Detect which cell encompasses the target text, then output its [x, y] center coordinate. 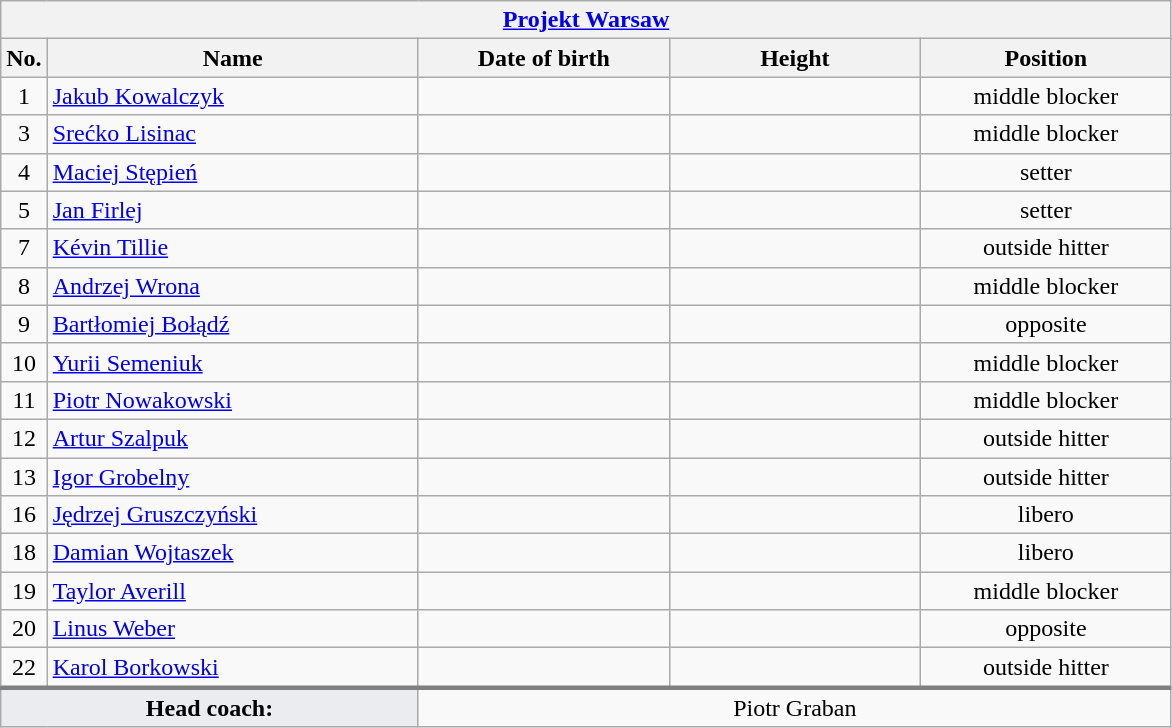
Head coach: [210, 707]
18 [24, 553]
Maciej Stępień [232, 172]
Igor Grobelny [232, 477]
9 [24, 324]
12 [24, 438]
5 [24, 210]
4 [24, 172]
13 [24, 477]
No. [24, 58]
Projekt Warsaw [586, 20]
Date of birth [544, 58]
Andrzej Wrona [232, 286]
Linus Weber [232, 629]
Name [232, 58]
Jan Firlej [232, 210]
Kévin Tillie [232, 248]
Artur Szalpuk [232, 438]
Bartłomiej Bołądź [232, 324]
Damian Wojtaszek [232, 553]
22 [24, 668]
Jędrzej Gruszczyński [232, 515]
Taylor Averill [232, 591]
1 [24, 96]
Position [1046, 58]
11 [24, 400]
20 [24, 629]
Srećko Lisinac [232, 134]
16 [24, 515]
7 [24, 248]
Height [794, 58]
Piotr Graban [794, 707]
10 [24, 362]
Karol Borkowski [232, 668]
3 [24, 134]
Piotr Nowakowski [232, 400]
Yurii Semeniuk [232, 362]
Jakub Kowalczyk [232, 96]
19 [24, 591]
8 [24, 286]
